Return the [x, y] coordinate for the center point of the cell that contains the specified text.  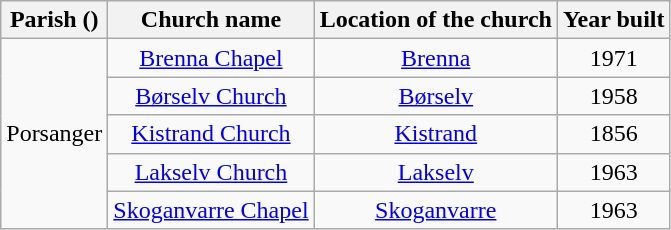
1856 [614, 134]
Year built [614, 20]
Location of the church [436, 20]
Børselv Church [211, 96]
Skoganvarre [436, 210]
Lakselv Church [211, 172]
Parish () [54, 20]
Brenna Chapel [211, 58]
Børselv [436, 96]
Skoganvarre Chapel [211, 210]
Lakselv [436, 172]
1971 [614, 58]
Brenna [436, 58]
Kistrand Church [211, 134]
Porsanger [54, 134]
1958 [614, 96]
Kistrand [436, 134]
Church name [211, 20]
